For the text-containing cell, return its midpoint in (X, Y) coordinate format. 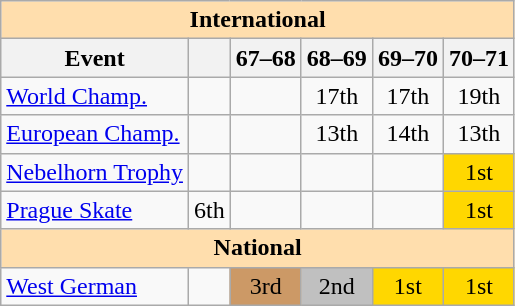
Event (95, 58)
European Champ. (95, 134)
67–68 (266, 58)
International (258, 20)
68–69 (336, 58)
3rd (266, 286)
Prague Skate (95, 210)
World Champ. (95, 96)
69–70 (408, 58)
19th (478, 96)
Nebelhorn Trophy (95, 172)
6th (209, 210)
70–71 (478, 58)
14th (408, 134)
West German (95, 286)
National (258, 248)
2nd (336, 286)
